For the text-containing cell, return its midpoint in (x, y) coordinate format. 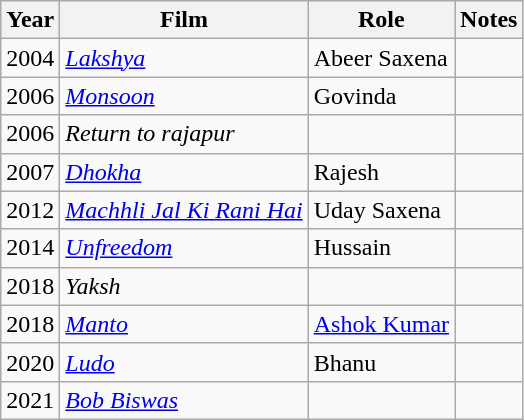
Ludo (184, 362)
Return to rajapur (184, 134)
2021 (30, 400)
Bhanu (381, 362)
2014 (30, 248)
Dhokha (184, 172)
Lakshya (184, 58)
Machhli Jal Ki Rani Hai (184, 210)
2020 (30, 362)
Notes (489, 20)
2004 (30, 58)
Manto (184, 324)
Rajesh (381, 172)
Role (381, 20)
Govinda (381, 96)
Film (184, 20)
Year (30, 20)
Ashok Kumar (381, 324)
Hussain (381, 248)
Abeer Saxena (381, 58)
Monsoon (184, 96)
2012 (30, 210)
Unfreedom (184, 248)
2007 (30, 172)
Yaksh (184, 286)
Bob Biswas (184, 400)
Uday Saxena (381, 210)
